For the text-containing cell, return its midpoint in [x, y] coordinate format. 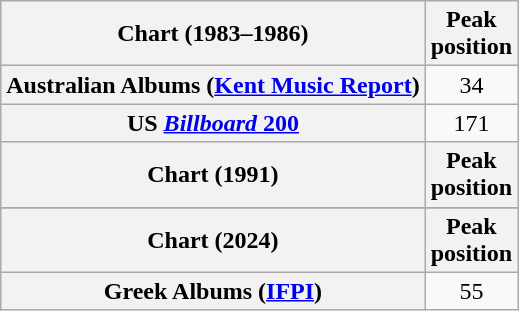
Greek Albums (IFPI) [213, 291]
Australian Albums (Kent Music Report) [213, 85]
US Billboard 200 [213, 123]
Chart (1991) [213, 174]
55 [471, 291]
171 [471, 123]
Chart (2024) [213, 240]
34 [471, 85]
Chart (1983–1986) [213, 34]
